Capture the cell that displays the provided text and extract its (X, Y) central coordinate. 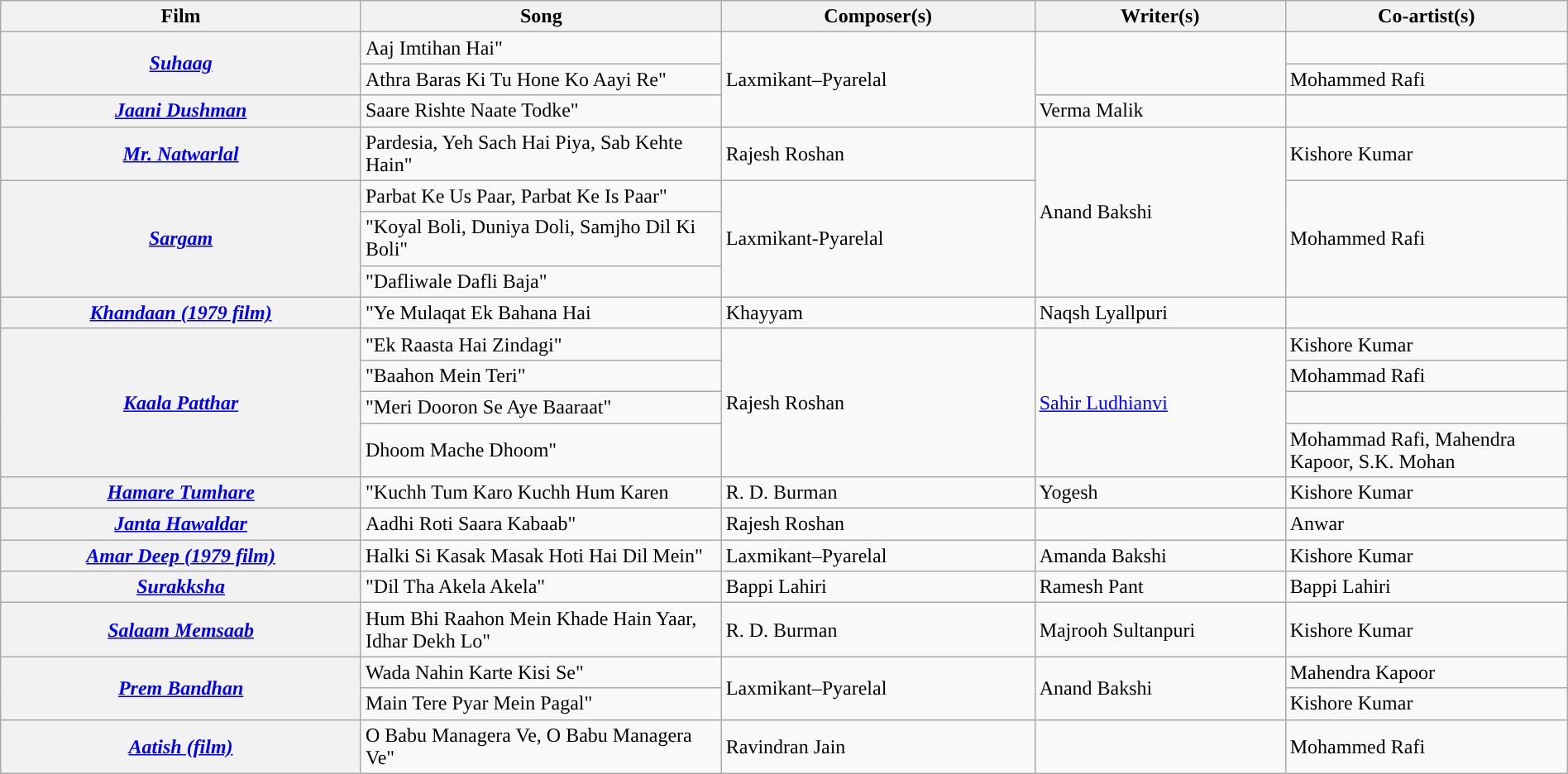
Pardesia, Yeh Sach Hai Piya, Sab Kehte Hain" (541, 154)
Aatish (film) (181, 746)
"Meri Dooron Se Aye Baaraat" (541, 407)
Suhaag (181, 64)
Amanda Bakshi (1159, 556)
Yogesh (1159, 493)
Hum Bhi Raahon Mein Khade Hain Yaar, Idhar Dekh Lo" (541, 630)
Ravindran Jain (878, 746)
"Dil Tha Akela Akela" (541, 587)
Khayyam (878, 313)
Aadhi Roti Saara Kabaab" (541, 524)
Kaala Patthar (181, 402)
"Baahon Mein Teri" (541, 375)
Mohammad Rafi (1426, 375)
Sahir Ludhianvi (1159, 402)
Verma Malik (1159, 111)
"Ye Mulaqat Ek Bahana Hai (541, 313)
Halki Si Kasak Masak Hoti Hai Dil Mein" (541, 556)
Ramesh Pant (1159, 587)
Mahendra Kapoor (1426, 672)
Majrooh Sultanpuri (1159, 630)
Janta Hawaldar (181, 524)
"Kuchh Tum Karo Kuchh Hum Karen (541, 493)
Athra Baras Ki Tu Hone Ko Aayi Re" (541, 79)
Khandaan (1979 film) (181, 313)
Song (541, 17)
Mr. Natwarlal (181, 154)
"Dafliwale Dafli Baja" (541, 281)
O Babu Managera Ve, O Babu Managera Ve" (541, 746)
Naqsh Lyallpuri (1159, 313)
Laxmikant-Pyarelal (878, 238)
Anwar (1426, 524)
Parbat Ke Us Paar, Parbat Ke Is Paar" (541, 196)
"Koyal Boli, Duniya Doli, Samjho Dil Ki Boli" (541, 238)
"Ek Raasta Hai Zindagi" (541, 344)
Jaani Dushman (181, 111)
Writer(s) (1159, 17)
Dhoom Mache Dhoom" (541, 450)
Wada Nahin Karte Kisi Se" (541, 672)
Sargam (181, 238)
Prem Bandhan (181, 688)
Mohammad Rafi, Mahendra Kapoor, S.K. Mohan (1426, 450)
Composer(s) (878, 17)
Aaj Imtihan Hai" (541, 48)
Main Tere Pyar Mein Pagal" (541, 704)
Surakksha (181, 587)
Co-artist(s) (1426, 17)
Saare Rishte Naate Todke" (541, 111)
Film (181, 17)
Amar Deep (1979 film) (181, 556)
Salaam Memsaab (181, 630)
Hamare Tumhare (181, 493)
